Pinpoint the cell where the given text exists, returning its (x, y) midpoint coordinate. 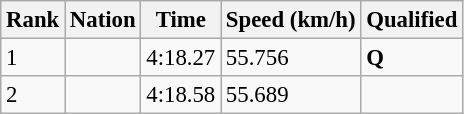
Q (412, 58)
Qualified (412, 20)
55.756 (291, 58)
Speed (km/h) (291, 20)
Rank (33, 20)
Time (181, 20)
4:18.58 (181, 95)
1 (33, 58)
Nation (103, 20)
55.689 (291, 95)
4:18.27 (181, 58)
2 (33, 95)
